Detect which cell encompasses the target text, then output its (x, y) center coordinate. 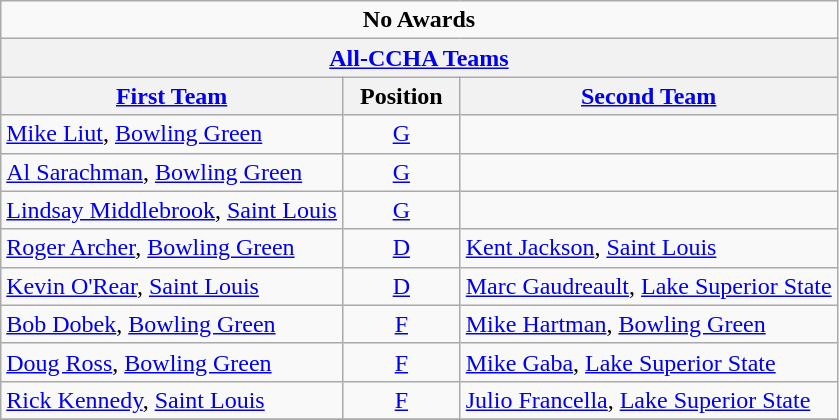
Bob Dobek, Bowling Green (172, 324)
Al Sarachman, Bowling Green (172, 172)
Kent Jackson, Saint Louis (648, 248)
All-CCHA Teams (419, 58)
Rick Kennedy, Saint Louis (172, 400)
First Team (172, 96)
Mike Hartman, Bowling Green (648, 324)
Position (401, 96)
Mike Liut, Bowling Green (172, 134)
Julio Francella, Lake Superior State (648, 400)
Second Team (648, 96)
Doug Ross, Bowling Green (172, 362)
Kevin O'Rear, Saint Louis (172, 286)
Marc Gaudreault, Lake Superior State (648, 286)
Lindsay Middlebrook, Saint Louis (172, 210)
No Awards (419, 20)
Mike Gaba, Lake Superior State (648, 362)
Roger Archer, Bowling Green (172, 248)
